Return (X, Y) of the center of cell containing provided text 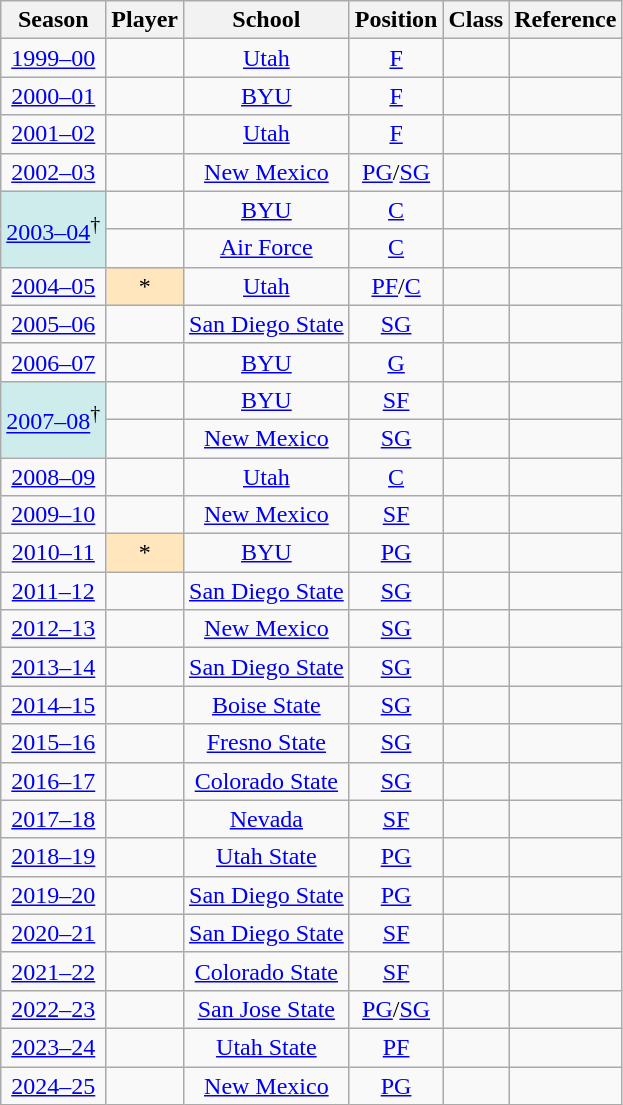
Position (396, 20)
2002–03 (54, 172)
2007–08† (54, 419)
San Jose State (267, 1009)
Class (476, 20)
2000–01 (54, 96)
Air Force (267, 248)
School (267, 20)
Nevada (267, 819)
Fresno State (267, 743)
2004–05 (54, 286)
PF/C (396, 286)
Boise State (267, 705)
2003–04† (54, 229)
2016–17 (54, 781)
2005–06 (54, 324)
G (396, 362)
2001–02 (54, 134)
1999–00 (54, 58)
2009–10 (54, 515)
Player (145, 20)
Reference (566, 20)
2012–13 (54, 629)
2017–18 (54, 819)
2010–11 (54, 553)
2011–12 (54, 591)
Season (54, 20)
2018–19 (54, 857)
2023–24 (54, 1047)
2008–09 (54, 477)
2019–20 (54, 895)
PF (396, 1047)
2024–25 (54, 1085)
2020–21 (54, 933)
2006–07 (54, 362)
2021–22 (54, 971)
2015–16 (54, 743)
2013–14 (54, 667)
2022–23 (54, 1009)
2014–15 (54, 705)
